Determine the (X, Y) coordinate at the center of the cell enclosing the given text.  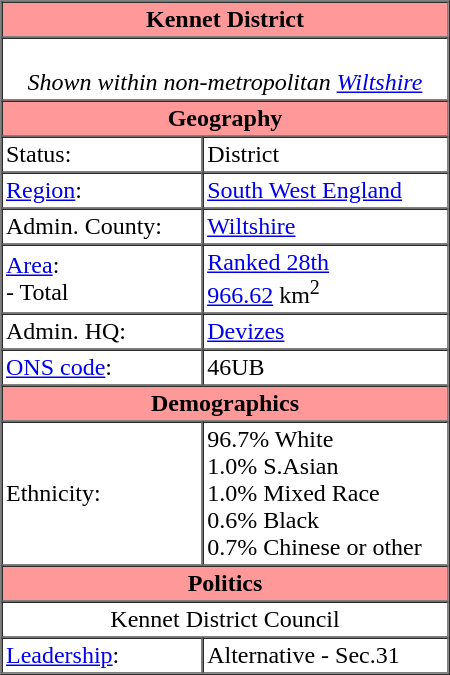
Devizes (326, 332)
Politics (226, 584)
ONS code: (102, 368)
96.7% White1.0% S.Asian1.0% Mixed Race0.6% Black0.7% Chinese or other (326, 494)
Ranked 28th966.62 km2 (326, 278)
Area:- Total (102, 278)
Status: (102, 154)
Alternative - Sec.31 (326, 656)
District (326, 154)
Geography (226, 118)
Shown within non-metropolitan Wiltshire (226, 70)
Region: (102, 190)
Leadership: (102, 656)
Kennet District (226, 20)
Wiltshire (326, 226)
Demographics (226, 404)
Admin. County: (102, 226)
46UB (326, 368)
Kennet District Council (226, 620)
Ethnicity: (102, 494)
Admin. HQ: (102, 332)
South West England (326, 190)
